Return the (X, Y) coordinate for the center point of the cell that contains the specified text.  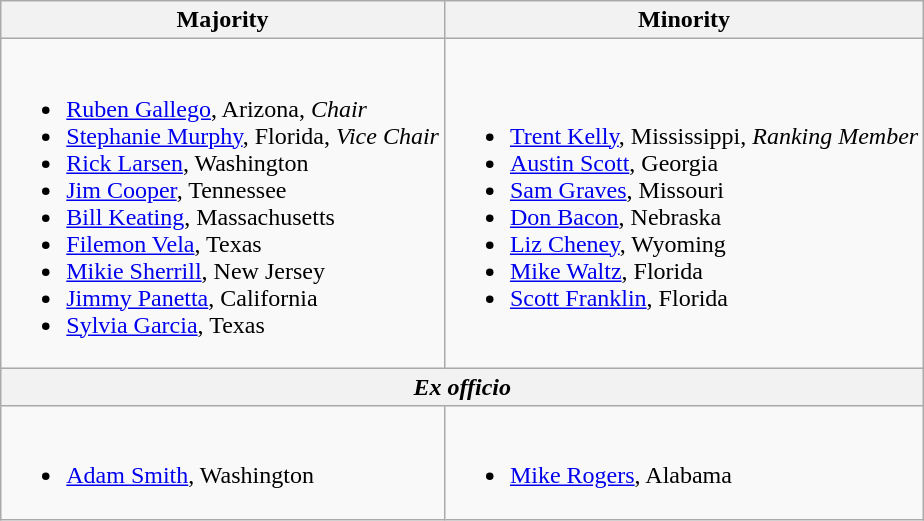
Adam Smith, Washington (223, 462)
Minority (684, 20)
Majority (223, 20)
Ex officio (462, 387)
Mike Rogers, Alabama (684, 462)
